Determine the [x, y] coordinate at the center of the cell enclosing the given text.  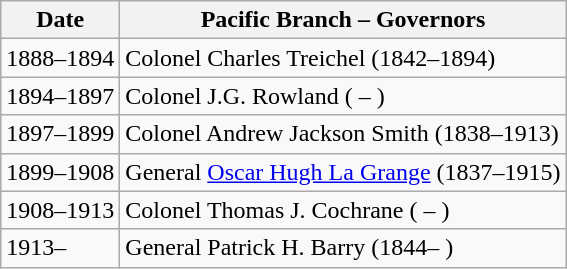
1908–1913 [60, 210]
General Oscar Hugh La Grange (1837–1915) [343, 172]
Colonel Andrew Jackson Smith (1838–1913) [343, 134]
1913– [60, 248]
Pacific Branch – Governors [343, 20]
1897–1899 [60, 134]
Colonel Charles Treichel (1842–1894) [343, 58]
1894–1897 [60, 96]
Colonel Thomas J. Cochrane ( – ) [343, 210]
General Patrick H. Barry (1844– ) [343, 248]
1888–1894 [60, 58]
Colonel J.G. Rowland ( – ) [343, 96]
Date [60, 20]
1899–1908 [60, 172]
